Pinpoint the cell where the given text exists, returning its [x, y] midpoint coordinate. 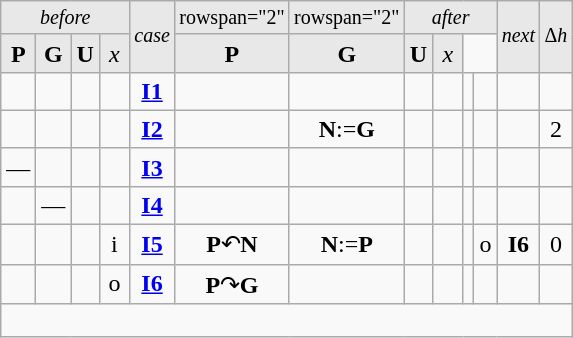
I4 [152, 205]
I3 [152, 167]
next [518, 37]
after [450, 18]
Δh [556, 37]
I2 [152, 129]
N:=G [346, 129]
P↷G [232, 284]
0 [556, 245]
N:=P [346, 245]
I5 [152, 245]
P↶N [232, 245]
2 [556, 129]
i [114, 245]
case [152, 37]
before [66, 18]
I1 [152, 91]
